Locate the cell with the specified text and output its (X, Y) center coordinate. 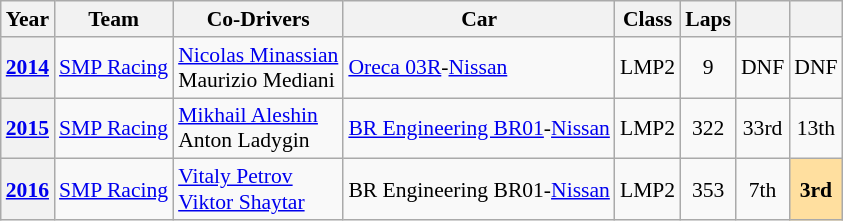
Vitaly Petrov Viktor Shaytar (258, 190)
Co-Drivers (258, 19)
Team (114, 19)
Class (648, 19)
2014 (28, 68)
Oreca 03R-Nissan (479, 68)
13th (816, 128)
322 (708, 128)
3rd (816, 190)
33rd (762, 128)
7th (762, 190)
Year (28, 19)
9 (708, 68)
353 (708, 190)
Mikhail Aleshin Anton Ladygin (258, 128)
2015 (28, 128)
Car (479, 19)
Nicolas Minassian Maurizio Mediani (258, 68)
Laps (708, 19)
2016 (28, 190)
